Determine the [X, Y] coordinate at the center of the cell enclosing the given text.  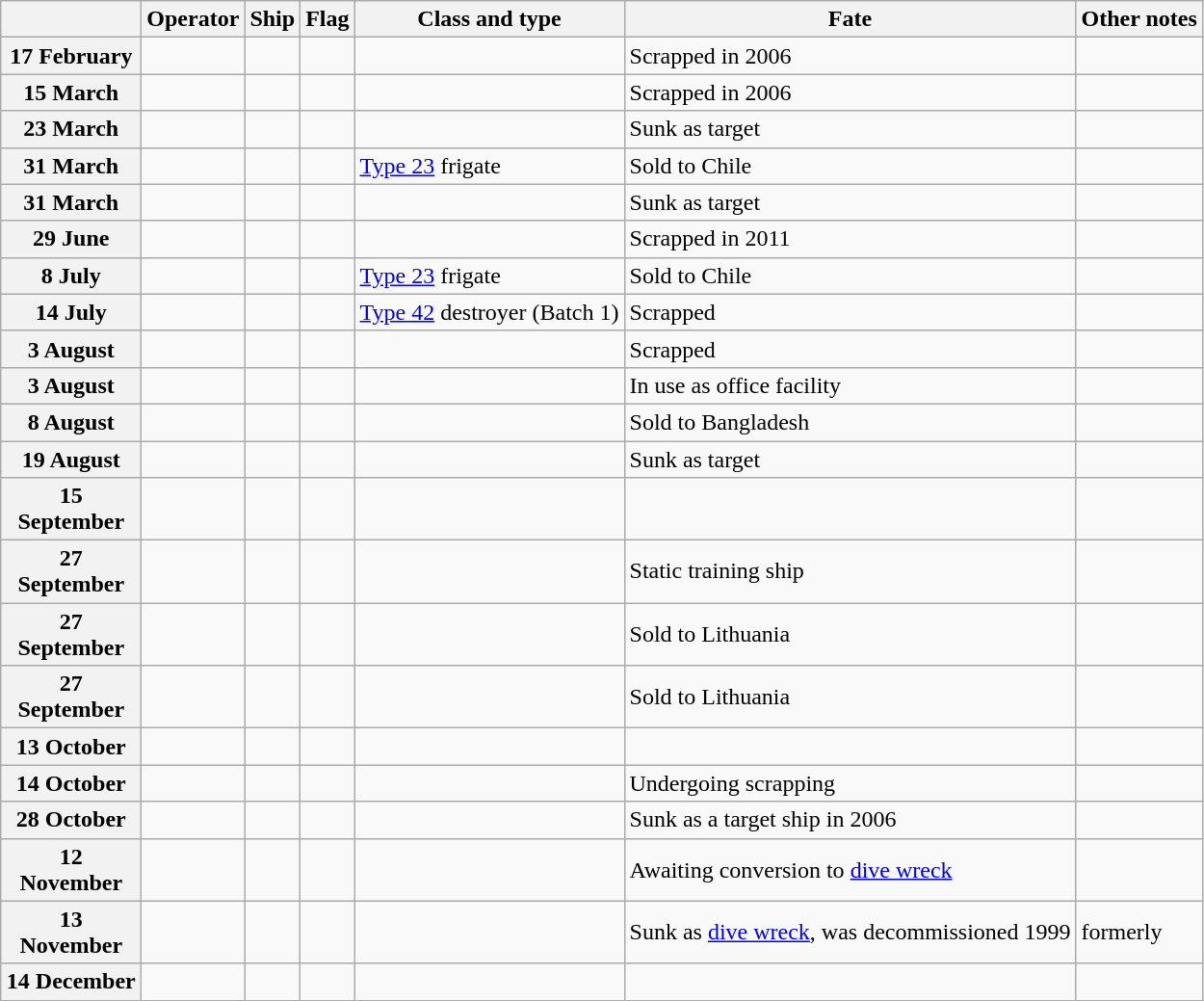
Operator [193, 19]
28 October [71, 820]
15 September [71, 509]
Type 42 destroyer (Batch 1) [489, 312]
Scrapped in 2011 [850, 239]
14 December [71, 982]
formerly [1139, 933]
13 November [71, 933]
Undergoing scrapping [850, 783]
Awaiting conversion to dive wreck [850, 869]
Sunk as dive wreck, was decommissioned 1999 [850, 933]
Other notes [1139, 19]
12 November [71, 869]
Ship [273, 19]
8 August [71, 422]
Class and type [489, 19]
Sold to Bangladesh [850, 422]
In use as office facility [850, 385]
23 March [71, 129]
Static training ship [850, 572]
Sunk as a target ship in 2006 [850, 820]
14 October [71, 783]
Fate [850, 19]
15 March [71, 92]
29 June [71, 239]
17 February [71, 56]
19 August [71, 460]
8 July [71, 276]
Flag [327, 19]
14 July [71, 312]
13 October [71, 747]
